Detect which cell encompasses the target text, then output its (x, y) center coordinate. 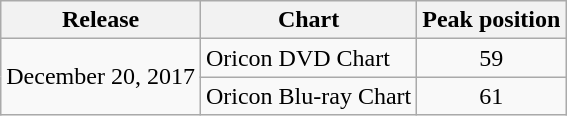
Peak position (492, 20)
61 (492, 96)
Oricon DVD Chart (308, 58)
Chart (308, 20)
Oricon Blu-ray Chart (308, 96)
59 (492, 58)
December 20, 2017 (101, 77)
Release (101, 20)
